Output the (x, y) coordinate of the center of the cell containing the given text.  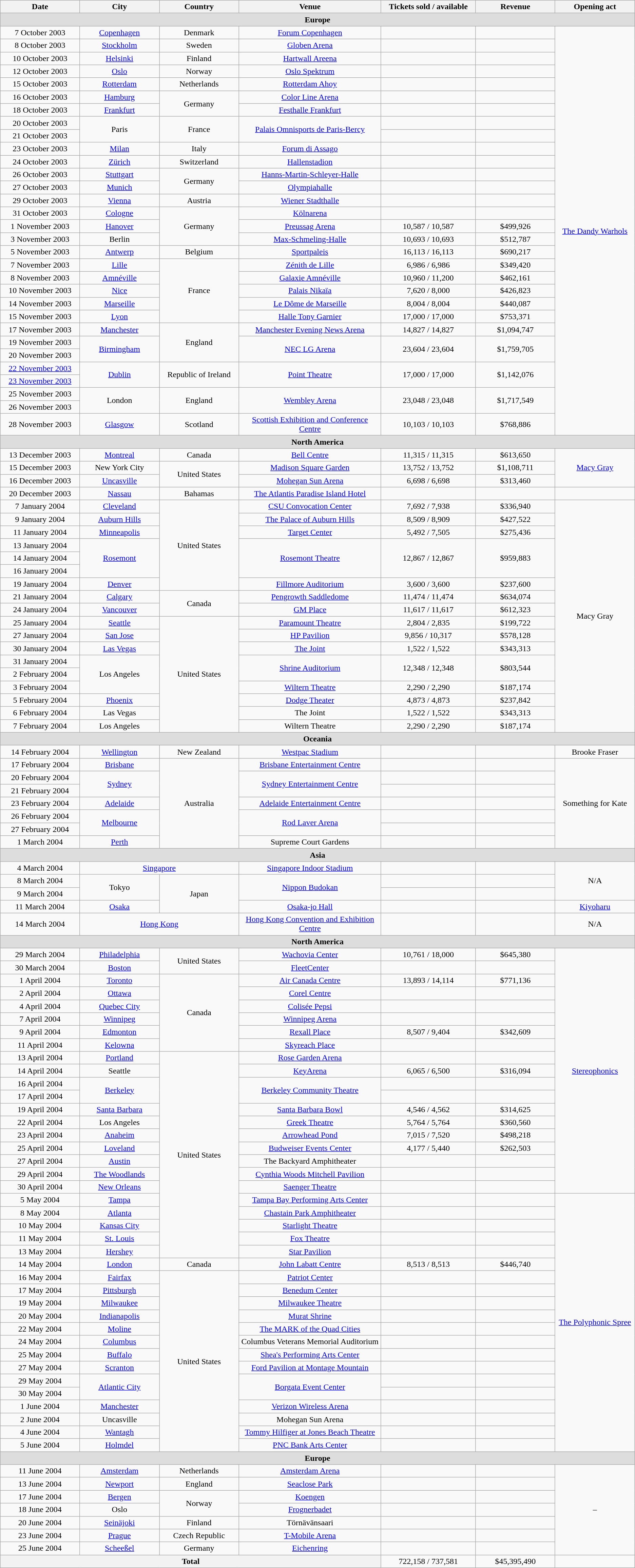
Republic of Ireland (199, 374)
9,856 / 10,317 (428, 636)
27 February 2004 (40, 829)
25 June 2004 (40, 1548)
Osaka (119, 907)
9 March 2004 (40, 894)
Holmdel (119, 1445)
19 April 2004 (40, 1109)
Buffalo (119, 1355)
The Woodlands (119, 1174)
– (595, 1510)
Portland (119, 1058)
21 February 2004 (40, 791)
17 May 2004 (40, 1290)
22 November 2003 (40, 368)
Budweiser Events Center (310, 1148)
Palais Omnisports de Paris-Bercy (310, 129)
10 May 2004 (40, 1226)
Bell Centre (310, 455)
14 March 2004 (40, 924)
Quebec City (119, 1006)
14 January 2004 (40, 558)
John Labatt Centre (310, 1264)
Melbourne (119, 823)
Wachovia Center (310, 954)
The Dandy Warhols (595, 231)
Perth (119, 842)
Tokyo (119, 887)
2 June 2004 (40, 1419)
Copenhagen (119, 33)
Shrine Auditorium (310, 668)
$498,218 (516, 1135)
$512,787 (516, 239)
7,015 / 7,520 (428, 1135)
Edmonton (119, 1032)
Hamburg (119, 97)
25 November 2003 (40, 394)
2 April 2004 (40, 993)
Auburn Hills (119, 519)
$446,740 (516, 1264)
10 October 2003 (40, 58)
Le Dôme de Marseille (310, 304)
$634,074 (516, 597)
15 October 2003 (40, 84)
Max-Schmeling-Halle (310, 239)
Halle Tony Garnier (310, 316)
Sydney (119, 784)
Philadelphia (119, 954)
Anaheim (119, 1135)
Amsterdam Arena (310, 1471)
4 April 2004 (40, 1006)
24 October 2003 (40, 162)
Munich (119, 188)
Berlin (119, 239)
Ottawa (119, 993)
Saenger Theatre (310, 1187)
Brisbane Entertainment Centre (310, 764)
Star Pavilion (310, 1252)
27 January 2004 (40, 636)
Oslo Spektrum (310, 71)
Pittsburgh (119, 1290)
Greek Theatre (310, 1122)
Santa Barbara Bowl (310, 1109)
Eichenring (310, 1548)
6 February 2004 (40, 713)
$199,722 (516, 623)
5,764 / 5,764 (428, 1122)
Benedum Center (310, 1290)
San Jose (119, 636)
Nippon Budokan (310, 887)
Nice (119, 291)
$1,108,711 (516, 468)
Supreme Court Gardens (310, 842)
8 October 2003 (40, 45)
Scotland (199, 425)
Verizon Wireless Arena (310, 1406)
Wiener Stadthalle (310, 200)
2,804 / 2,835 (428, 623)
Rexall Place (310, 1032)
Japan (199, 894)
Milwaukee Theatre (310, 1303)
Country (199, 7)
30 April 2004 (40, 1187)
Chastain Park Amphitheater (310, 1213)
10,587 / 10,587 (428, 226)
21 October 2003 (40, 136)
Boston (119, 967)
Antwerp (119, 252)
23 November 2003 (40, 381)
Rosemont Theatre (310, 558)
23,604 / 23,604 (428, 349)
8 March 2004 (40, 881)
Dublin (119, 374)
20 October 2003 (40, 123)
Color Line Arena (310, 97)
14 November 2003 (40, 304)
$342,609 (516, 1032)
7 January 2004 (40, 506)
23 October 2003 (40, 149)
Brisbane (119, 764)
Singapore (159, 868)
$645,380 (516, 954)
Phoenix (119, 700)
Cleveland (119, 506)
Milan (119, 149)
2 February 2004 (40, 674)
Rose Garden Arena (310, 1058)
23 June 2004 (40, 1535)
Kölnarena (310, 213)
20 May 2004 (40, 1316)
Australia (199, 803)
$690,217 (516, 252)
19 May 2004 (40, 1303)
$612,323 (516, 610)
Pengrowth Saddledome (310, 597)
Berkeley (119, 1090)
16 October 2003 (40, 97)
Amsterdam (119, 1471)
Date (40, 7)
Tampa Bay Performing Arts Center (310, 1200)
3 February 2004 (40, 687)
13 April 2004 (40, 1058)
Amnéville (119, 278)
17 April 2004 (40, 1097)
7 November 2003 (40, 265)
16,113 / 16,113 (428, 252)
Nassau (119, 493)
City (119, 7)
Tampa (119, 1200)
22 April 2004 (40, 1122)
24 January 2004 (40, 610)
Westpac Stadium (310, 752)
11,315 / 11,315 (428, 455)
GM Place (310, 610)
31 October 2003 (40, 213)
$237,842 (516, 700)
Arrowhead Pond (310, 1135)
7 October 2003 (40, 33)
$959,883 (516, 558)
23 April 2004 (40, 1135)
Shea's Performing Arts Center (310, 1355)
16 April 2004 (40, 1084)
Frankfurt (119, 110)
Stuttgart (119, 175)
$237,600 (516, 584)
Paris (119, 129)
11 March 2004 (40, 907)
Forum di Assago (310, 149)
$440,087 (516, 304)
Wembley Arena (310, 401)
St. Louis (119, 1239)
12,867 / 12,867 (428, 558)
Brooke Fraser (595, 752)
Olympiahalle (310, 188)
Scranton (119, 1368)
$1,142,076 (516, 374)
27 May 2004 (40, 1368)
Something for Kate (595, 803)
29 May 2004 (40, 1380)
Austin (119, 1161)
$1,759,705 (516, 349)
The Palace of Auburn Hills (310, 519)
4,873 / 4,873 (428, 700)
Columbus Veterans Memorial Auditorium (310, 1342)
Forum Copenhagen (310, 33)
Winnipeg Arena (310, 1019)
8,513 / 8,513 (428, 1264)
$360,560 (516, 1122)
Switzerland (199, 162)
$427,522 (516, 519)
15 December 2003 (40, 468)
Denver (119, 584)
$771,136 (516, 980)
Palais Nikaïa (310, 291)
8 November 2003 (40, 278)
11 April 2004 (40, 1045)
Scottish Exhibition and Conference Centre (310, 425)
Sydney Entertainment Centre (310, 784)
13 May 2004 (40, 1252)
Adelaide Entertainment Centre (310, 804)
Cologne (119, 213)
1 June 2004 (40, 1406)
Rod Laver Arena (310, 823)
20 February 2004 (40, 777)
11 May 2004 (40, 1239)
$349,420 (516, 265)
Belgium (199, 252)
KeyArena (310, 1071)
Calgary (119, 597)
Cynthia Woods Mitchell Pavilion (310, 1174)
Zürich (119, 162)
Galaxie Amnéville (310, 278)
Colisée Pepsi (310, 1006)
24 May 2004 (40, 1342)
$262,503 (516, 1148)
New York City (119, 468)
11 January 2004 (40, 532)
Winnipeg (119, 1019)
$275,436 (516, 532)
10,693 / 10,693 (428, 239)
20 December 2003 (40, 493)
7,692 / 7,938 (428, 506)
Point Theatre (310, 374)
9 April 2004 (40, 1032)
Koengen (310, 1497)
20 June 2004 (40, 1523)
Kiyoharu (595, 907)
Denmark (199, 33)
4 March 2004 (40, 868)
Osaka-jo Hall (310, 907)
10 November 2003 (40, 291)
722,158 / 737,581 (428, 1561)
Bahamas (199, 493)
5 June 2004 (40, 1445)
Wantagh (119, 1432)
8 May 2004 (40, 1213)
26 November 2003 (40, 407)
Lyon (119, 316)
Berkeley Community Theatre (310, 1090)
$336,940 (516, 506)
5 February 2004 (40, 700)
23 February 2004 (40, 804)
Total (191, 1561)
4,546 / 4,562 (428, 1109)
Milwaukee (119, 1303)
12 October 2003 (40, 71)
25 May 2004 (40, 1355)
Kansas City (119, 1226)
$316,094 (516, 1071)
1 November 2003 (40, 226)
19 November 2003 (40, 342)
21 January 2004 (40, 597)
1 March 2004 (40, 842)
Oceania (317, 739)
$803,544 (516, 668)
11,474 / 11,474 (428, 597)
13 June 2004 (40, 1484)
30 January 2004 (40, 649)
1 April 2004 (40, 980)
17 June 2004 (40, 1497)
Minneapolis (119, 532)
13 January 2004 (40, 545)
16 May 2004 (40, 1277)
Hong Kong Convention and Exhibition Centre (310, 924)
Moline (119, 1329)
Revenue (516, 7)
5,492 / 7,505 (428, 532)
30 May 2004 (40, 1393)
Indianapolis (119, 1316)
16 December 2003 (40, 481)
Hershey (119, 1252)
27 October 2003 (40, 188)
5 May 2004 (40, 1200)
Austria (199, 200)
Sportpaleis (310, 252)
Preussag Arena (310, 226)
13,752 / 13,752 (428, 468)
Starlight Theatre (310, 1226)
7,620 / 8,000 (428, 291)
Loveland (119, 1148)
11,617 / 11,617 (428, 610)
3 November 2003 (40, 239)
10,960 / 11,200 (428, 278)
Fillmore Auditorium (310, 584)
Dodge Theater (310, 700)
$426,823 (516, 291)
Fox Theatre (310, 1239)
PNC Bank Arts Center (310, 1445)
Vancouver (119, 610)
Asia (317, 855)
Seaclose Park (310, 1484)
Santa Barbara (119, 1109)
11 June 2004 (40, 1471)
Hartwall Areena (310, 58)
Sweden (199, 45)
25 April 2004 (40, 1148)
Manchester Evening News Arena (310, 329)
Globen Arena (310, 45)
14 April 2004 (40, 1071)
Prague (119, 1535)
19 January 2004 (40, 584)
6,698 / 6,698 (428, 481)
13 December 2003 (40, 455)
Ford Pavilion at Montage Mountain (310, 1368)
30 March 2004 (40, 967)
Tickets sold / available (428, 7)
13,893 / 14,114 (428, 980)
Toronto (119, 980)
$1,094,747 (516, 329)
FleetCenter (310, 967)
$613,650 (516, 455)
Fairfax (119, 1277)
$314,625 (516, 1109)
The Backyard Amphitheater (310, 1161)
Czech Republic (199, 1535)
The Atlantis Paradise Island Hotel (310, 493)
29 March 2004 (40, 954)
Hanover (119, 226)
Opening act (595, 7)
26 February 2004 (40, 816)
31 January 2004 (40, 661)
Birmingham (119, 349)
Rotterdam (119, 84)
Atlanta (119, 1213)
$1,717,549 (516, 401)
Italy (199, 149)
Air Canada Centre (310, 980)
4 June 2004 (40, 1432)
Target Center (310, 532)
14 May 2004 (40, 1264)
8,004 / 8,004 (428, 304)
Skyreach Place (310, 1045)
Frognerbadet (310, 1510)
10,103 / 10,103 (428, 425)
16 January 2004 (40, 571)
CSU Convocation Center (310, 506)
Stockholm (119, 45)
The Polyphonic Spree (595, 1322)
20 November 2003 (40, 355)
27 April 2004 (40, 1161)
Columbus (119, 1342)
$768,886 (516, 425)
Rotterdam Ahoy (310, 84)
3,600 / 3,600 (428, 584)
Bergen (119, 1497)
6,065 / 6,500 (428, 1071)
Patriot Center (310, 1277)
Singapore Indoor Stadium (310, 868)
Rosemont (119, 558)
17 February 2004 (40, 764)
Scheeßel (119, 1548)
14 February 2004 (40, 752)
17 November 2003 (40, 329)
18 October 2003 (40, 110)
Madison Square Garden (310, 468)
$462,161 (516, 278)
29 October 2003 (40, 200)
Corel Centre (310, 993)
Hallenstadion (310, 162)
Borgata Event Center (310, 1387)
29 April 2004 (40, 1174)
10,761 / 18,000 (428, 954)
Glasgow (119, 425)
Tommy Hilfiger at Jones Beach Theatre (310, 1432)
$753,371 (516, 316)
Montreal (119, 455)
NEC LG Arena (310, 349)
New Zealand (199, 752)
$578,128 (516, 636)
Lille (119, 265)
Newport (119, 1484)
Törnävänsaari (310, 1523)
5 November 2003 (40, 252)
T-Mobile Arena (310, 1535)
Hong Kong (159, 924)
$499,926 (516, 226)
Helsinki (119, 58)
7 February 2004 (40, 726)
25 January 2004 (40, 623)
8,509 / 8,909 (428, 519)
18 June 2004 (40, 1510)
Vienna (119, 200)
Paramount Theatre (310, 623)
Murat Shrine (310, 1316)
4,177 / 5,440 (428, 1148)
Wellington (119, 752)
14,827 / 14,827 (428, 329)
15 November 2003 (40, 316)
Marseille (119, 304)
Seinäjoki (119, 1523)
Zénith de Lille (310, 265)
12,348 / 12,348 (428, 668)
$45,395,490 (516, 1561)
9 January 2004 (40, 519)
Atlantic City (119, 1387)
28 November 2003 (40, 425)
Venue (310, 7)
6,986 / 6,986 (428, 265)
Kelowna (119, 1045)
The MARK of the Quad Cities (310, 1329)
Adelaide (119, 804)
New Orleans (119, 1187)
Stereophonics (595, 1070)
8,507 / 9,404 (428, 1032)
HP Pavilion (310, 636)
26 October 2003 (40, 175)
Hanns-Martin-Schleyer-Halle (310, 175)
22 May 2004 (40, 1329)
7 April 2004 (40, 1019)
Festhalle Frankfurt (310, 110)
$313,460 (516, 481)
23,048 / 23,048 (428, 401)
